Output the [x, y] coordinate of the center of the cell containing the given text.  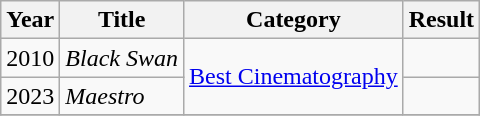
Category [294, 20]
Maestro [122, 96]
Year [30, 20]
2023 [30, 96]
Best Cinematography [294, 77]
Result [441, 20]
2010 [30, 58]
Title [122, 20]
Black Swan [122, 58]
